Scan for the cell matching the given text and deliver its [X, Y] coordinate at center. 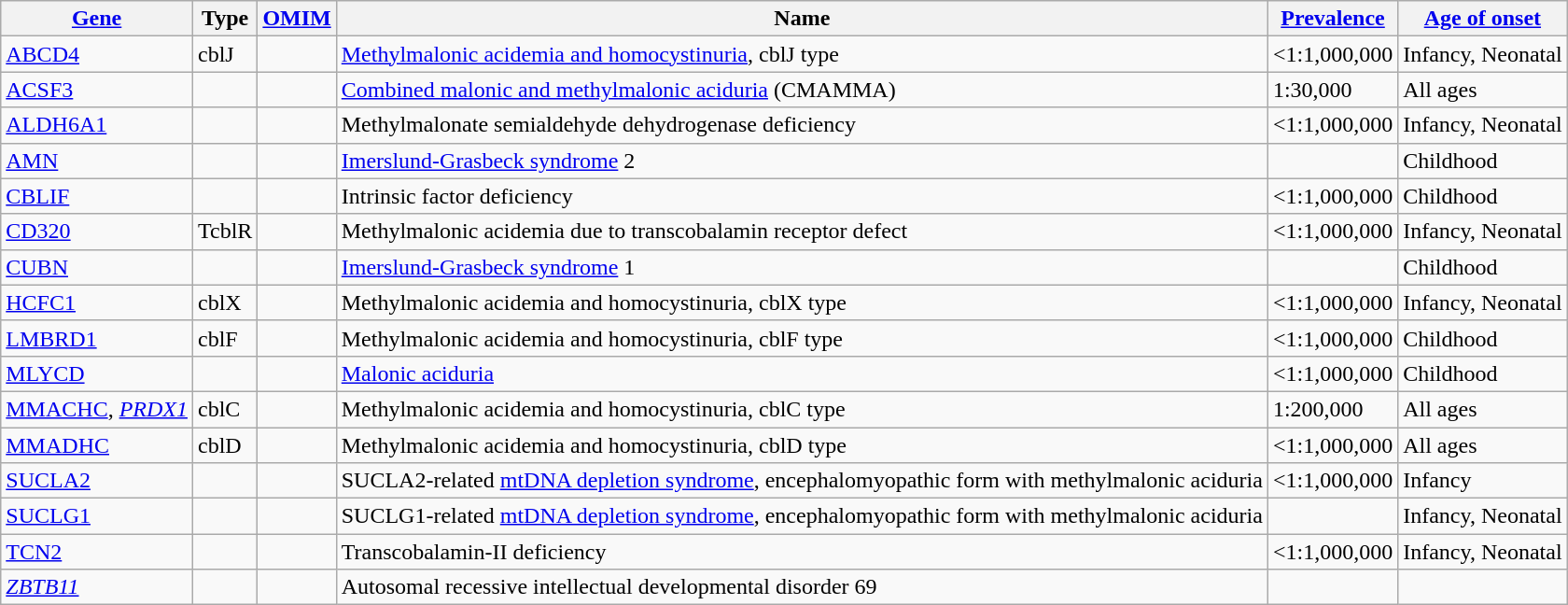
Methylmalonate semialdehyde dehydrogenase deficiency [802, 125]
cblF [224, 338]
Imerslund-Grasbeck syndrome 1 [802, 267]
AMN [97, 161]
Age of onset [1482, 19]
Methylmalonic acidemia and homocystinuria, cblC type [802, 409]
Methylmalonic acidemia and homocystinuria, cblJ type [802, 54]
Autosomal recessive intellectual developmental disorder 69 [802, 587]
Malonic aciduria [802, 373]
SUCLG1 [97, 516]
CUBN [97, 267]
OMIM [297, 19]
ALDH6A1 [97, 125]
SUCLG1-related mtDNA depletion syndrome, encephalomyopathic form with methylmalonic aciduria [802, 516]
MMACHC, PRDX1 [97, 409]
Methylmalonic acidemia and homocystinuria, cblX type [802, 302]
ACSF3 [97, 90]
Gene [97, 19]
ABCD4 [97, 54]
LMBRD1 [97, 338]
cblD [224, 445]
Infancy [1482, 481]
1:200,000 [1333, 409]
MMADHC [97, 445]
Imerslund-Grasbeck syndrome 2 [802, 161]
Methylmalonic acidemia and homocystinuria, cblD type [802, 445]
TcblR [224, 232]
cblC [224, 409]
Methylmalonic acidemia due to transcobalamin receptor defect [802, 232]
cblJ [224, 54]
TCN2 [97, 552]
1:30,000 [1333, 90]
SUCLA2-related mtDNA depletion syndrome, encephalomyopathic form with methylmalonic aciduria [802, 481]
Combined malonic and methylmalonic aciduria (CMAMMA) [802, 90]
Methylmalonic acidemia and homocystinuria, cblF type [802, 338]
CD320 [97, 232]
Prevalence [1333, 19]
SUCLA2 [97, 481]
Intrinsic factor deficiency [802, 196]
HCFC1 [97, 302]
Name [802, 19]
CBLIF [97, 196]
Transcobalamin-II deficiency [802, 552]
MLYCD [97, 373]
ZBTB11 [97, 587]
cblX [224, 302]
Type [224, 19]
